Extract the [x, y] coordinate from the center of the cell holding the provided text.  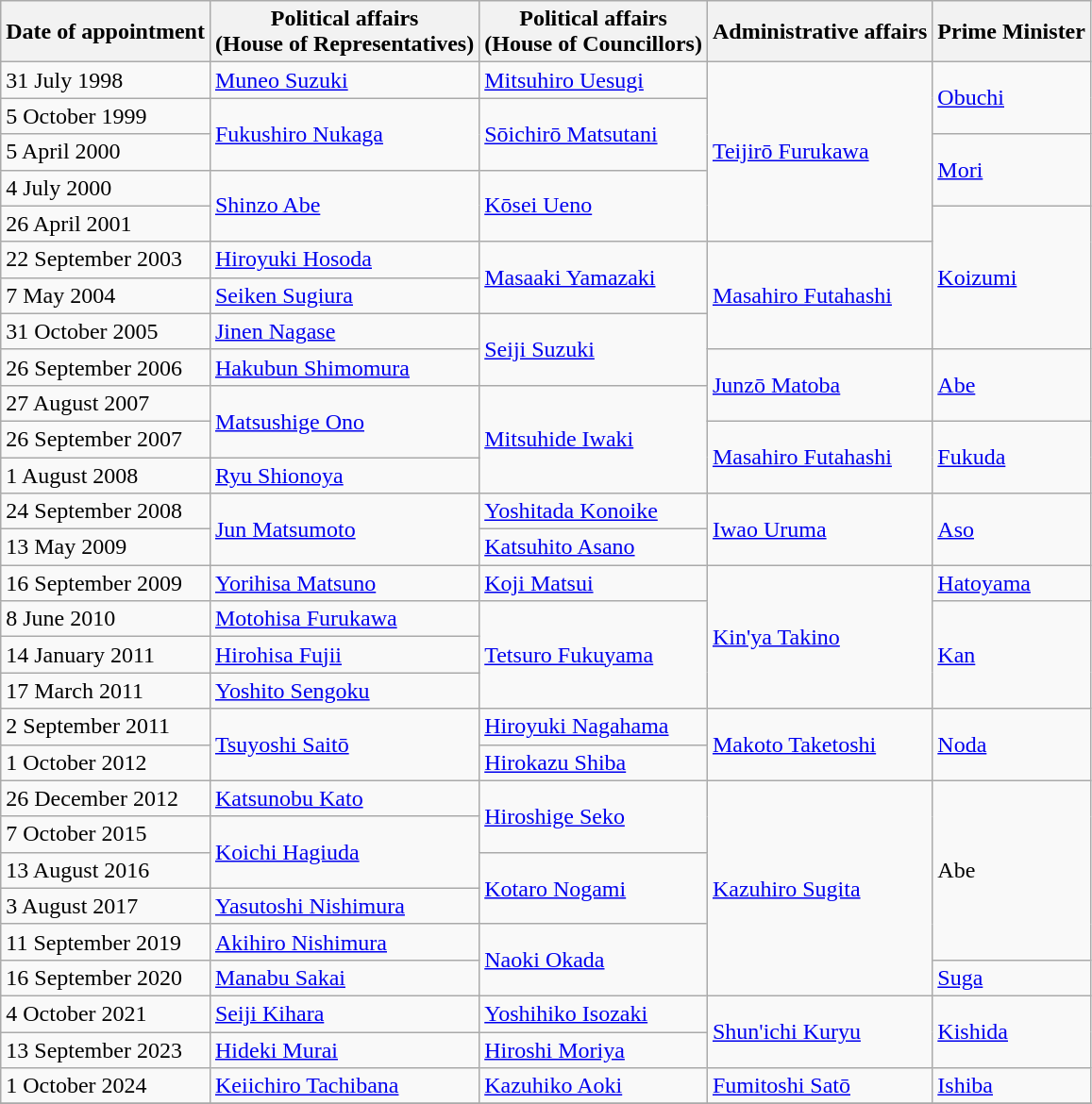
Obuchi [1012, 98]
Katsunobu Kato [344, 798]
Koizumi [1012, 277]
4 July 2000 [106, 188]
Hiroyuki Nagahama [594, 727]
Koichi Hagiuda [344, 852]
Koji Matsui [594, 583]
Seiken Sugiura [344, 295]
Suga [1012, 978]
Teijirō Furukawa [819, 152]
13 August 2016 [106, 870]
Seiji Kihara [344, 1013]
Date of appointment [106, 32]
Kishida [1012, 1031]
Motohisa Furukawa [344, 619]
16 September 2009 [106, 583]
Fukuda [1012, 457]
Katsuhito Asano [594, 547]
Noda [1012, 744]
Shun'ichi Kuryu [819, 1031]
4 October 2021 [106, 1013]
Prime Minister [1012, 32]
Mori [1012, 170]
Yasutoshi Nishimura [344, 906]
Kotaro Nogami [594, 888]
Sōichirō Matsutani [594, 134]
Hakubun Shimomura [344, 367]
Fumitoshi Satō [819, 1086]
13 May 2009 [106, 547]
Masaaki Yamazaki [594, 277]
Akihiro Nishimura [344, 942]
Kazuhiko Aoki [594, 1086]
Tsuyoshi Saitō [344, 744]
Muneo Suzuki [344, 80]
26 September 2007 [106, 439]
Tetsuro Fukuyama [594, 655]
Hiroyuki Hosoda [344, 259]
31 October 2005 [106, 331]
31 July 1998 [106, 80]
Political affairs(House of Representatives) [344, 32]
Jinen Nagase [344, 331]
Matsushige Ono [344, 421]
Makoto Taketoshi [819, 744]
5 April 2000 [106, 152]
8 June 2010 [106, 619]
Political affairs(House of Councillors) [594, 32]
2 September 2011 [106, 727]
Manabu Sakai [344, 978]
Hiroshige Seko [594, 816]
1 August 2008 [106, 475]
Jun Matsumoto [344, 529]
16 September 2020 [106, 978]
Ishiba [1012, 1086]
Keiichiro Tachibana [344, 1086]
3 August 2017 [106, 906]
Kazuhiro Sugita [819, 888]
Administrative affairs [819, 32]
Kan [1012, 655]
Iwao Uruma [819, 529]
24 September 2008 [106, 511]
Junzō Matoba [819, 385]
Aso [1012, 529]
27 August 2007 [106, 403]
Hirokazu Shiba [594, 762]
Seiji Suzuki [594, 349]
Ryu Shionoya [344, 475]
13 September 2023 [106, 1050]
Fukushiro Nukaga [344, 134]
1 October 2012 [106, 762]
Shinzo Abe [344, 206]
26 April 2001 [106, 224]
7 May 2004 [106, 295]
Yoshihiko Isozaki [594, 1013]
11 September 2019 [106, 942]
26 December 2012 [106, 798]
Yorihisa Matsuno [344, 583]
26 September 2006 [106, 367]
Hirohisa Fujii [344, 655]
Hiroshi Moriya [594, 1050]
Naoki Okada [594, 960]
17 March 2011 [106, 691]
22 September 2003 [106, 259]
Mitsuhiro Uesugi [594, 80]
Kōsei Ueno [594, 206]
7 October 2015 [106, 834]
Hideki Murai [344, 1050]
Yoshitada Konoike [594, 511]
14 January 2011 [106, 655]
5 October 1999 [106, 116]
Yoshito Sengoku [344, 691]
Mitsuhide Iwaki [594, 439]
1 October 2024 [106, 1086]
Kin'ya Takino [819, 637]
Hatoyama [1012, 583]
